Provide the [X, Y] coordinate of the cell's center where the given text is located.  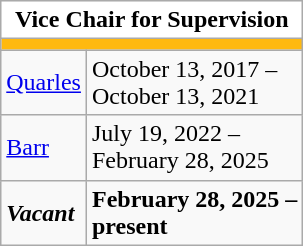
July 19, 2022 –February 28, 2025 [194, 148]
Barr [44, 148]
October 13, 2017 –October 13, 2021 [194, 82]
February 28, 2025 –present [194, 212]
Vacant [44, 212]
Vice Chair for Supervision [152, 20]
Quarles [44, 82]
